Return the [x, y] coordinate for the center point of the cell that contains the specified text.  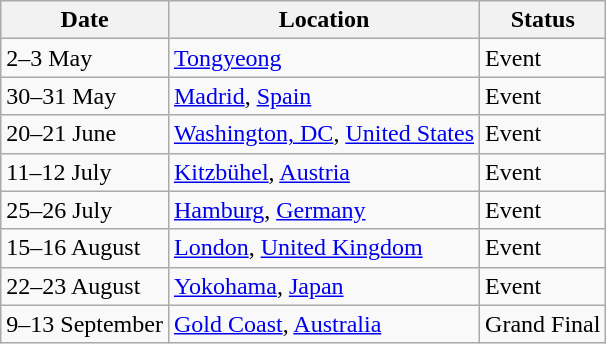
Madrid, Spain [324, 96]
Location [324, 20]
15–16 August [85, 248]
Date [85, 20]
Washington, DC, United States [324, 134]
30–31 May [85, 96]
9–13 September [85, 324]
Hamburg, Germany [324, 210]
11–12 July [85, 172]
Gold Coast, Australia [324, 324]
Status [543, 20]
Yokohama, Japan [324, 286]
25–26 July [85, 210]
20–21 June [85, 134]
2–3 May [85, 58]
London, United Kingdom [324, 248]
Tongyeong [324, 58]
Grand Final [543, 324]
22–23 August [85, 286]
Kitzbühel, Austria [324, 172]
